Capture the cell that displays the provided text and extract its [X, Y] central coordinate. 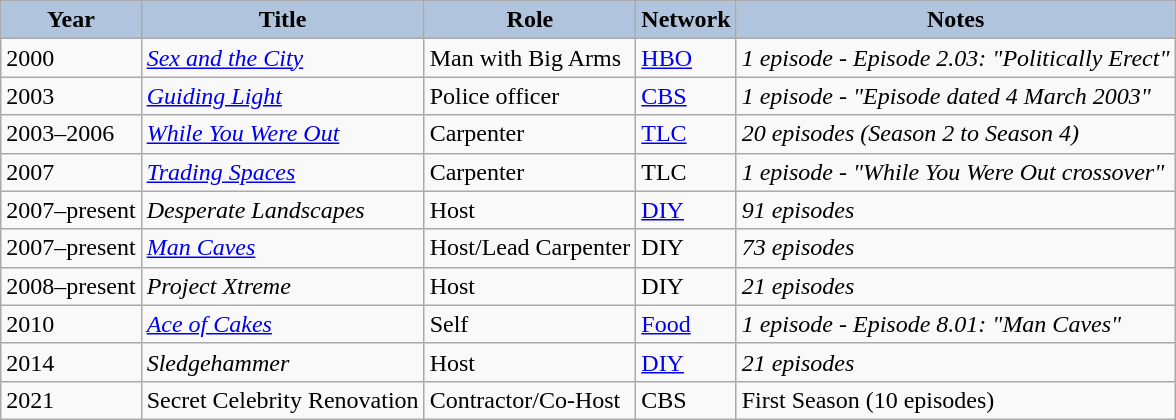
2003–2006 [71, 134]
2010 [71, 324]
20 episodes (Season 2 to Season 4) [956, 134]
Contractor/Co-Host [530, 400]
2014 [71, 362]
First Season (10 episodes) [956, 400]
Title [282, 20]
1 episode - "Episode dated 4 March 2003" [956, 96]
2007 [71, 172]
Sledgehammer [282, 362]
Project Xtreme [282, 286]
73 episodes [956, 248]
Police officer [530, 96]
HBO [686, 58]
Notes [956, 20]
Role [530, 20]
Man Caves [282, 248]
91 episodes [956, 210]
Trading Spaces [282, 172]
1 episode - Episode 2.03: "Politically Erect" [956, 58]
1 episode - "While You Were Out crossover" [956, 172]
1 episode - Episode 8.01: "Man Caves" [956, 324]
2003 [71, 96]
2021 [71, 400]
Ace of Cakes [282, 324]
Man with Big Arms [530, 58]
Secret Celebrity Renovation [282, 400]
2008–present [71, 286]
While You Were Out [282, 134]
Self [530, 324]
Guiding Light [282, 96]
Year [71, 20]
Desperate Landscapes [282, 210]
Network [686, 20]
2000 [71, 58]
Food [686, 324]
Sex and the City [282, 58]
Host/Lead Carpenter [530, 248]
